Output the [x, y] coordinate of the center of the cell containing the given text.  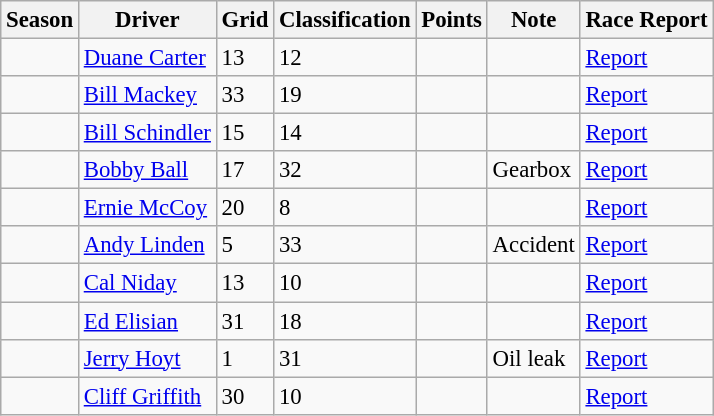
14 [345, 133]
30 [244, 396]
Cal Niday [147, 283]
8 [345, 208]
Cliff Griffith [147, 396]
Bill Schindler [147, 133]
Bobby Ball [147, 170]
20 [244, 208]
12 [345, 58]
18 [345, 321]
Accident [534, 245]
Classification [345, 20]
Oil leak [534, 358]
Note [534, 20]
Season [40, 20]
17 [244, 170]
Driver [147, 20]
Gearbox [534, 170]
15 [244, 133]
32 [345, 170]
5 [244, 245]
Bill Mackey [147, 95]
1 [244, 358]
Points [452, 20]
Jerry Hoyt [147, 358]
Race Report [646, 20]
Grid [244, 20]
19 [345, 95]
Duane Carter [147, 58]
Ernie McCoy [147, 208]
Andy Linden [147, 245]
Ed Elisian [147, 321]
